Extract the [X, Y] coordinate from the center of the cell holding the provided text.  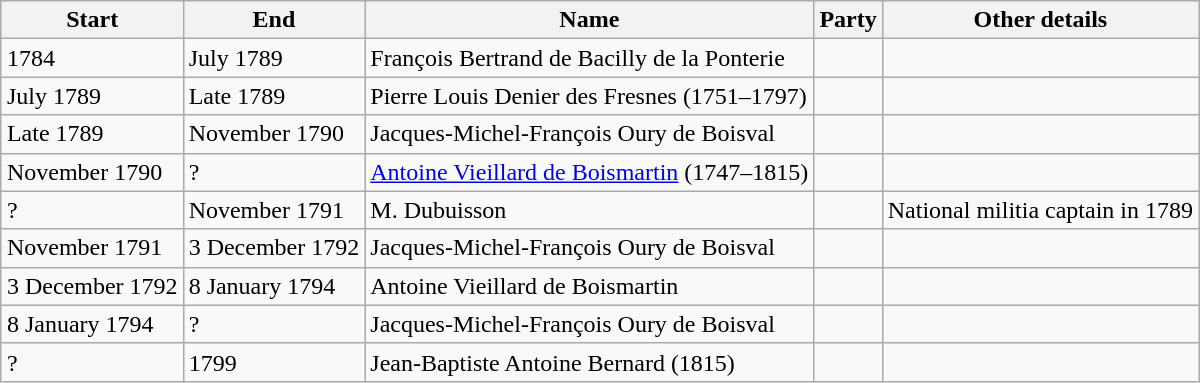
Party [848, 20]
National militia captain in 1789 [1040, 210]
1784 [92, 58]
1799 [274, 362]
Name [590, 20]
Other details [1040, 20]
Antoine Vieillard de Boismartin (1747–1815) [590, 172]
Pierre Louis Denier des Fresnes (1751–1797) [590, 96]
Antoine Vieillard de Boismartin [590, 286]
M. Dubuisson [590, 210]
End [274, 20]
Start [92, 20]
François Bertrand de Bacilly de la Ponterie [590, 58]
Jean-Baptiste Antoine Bernard (1815) [590, 362]
